Determine the [X, Y] coordinate at the center of the cell enclosing the given text.  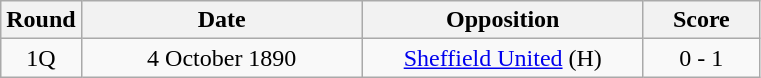
Score [701, 20]
Opposition [502, 20]
4 October 1890 [222, 58]
1Q [41, 58]
Round [41, 20]
Sheffield United (H) [502, 58]
Date [222, 20]
0 - 1 [701, 58]
